Provide the (x, y) coordinate of the cell's center where the given text is located.  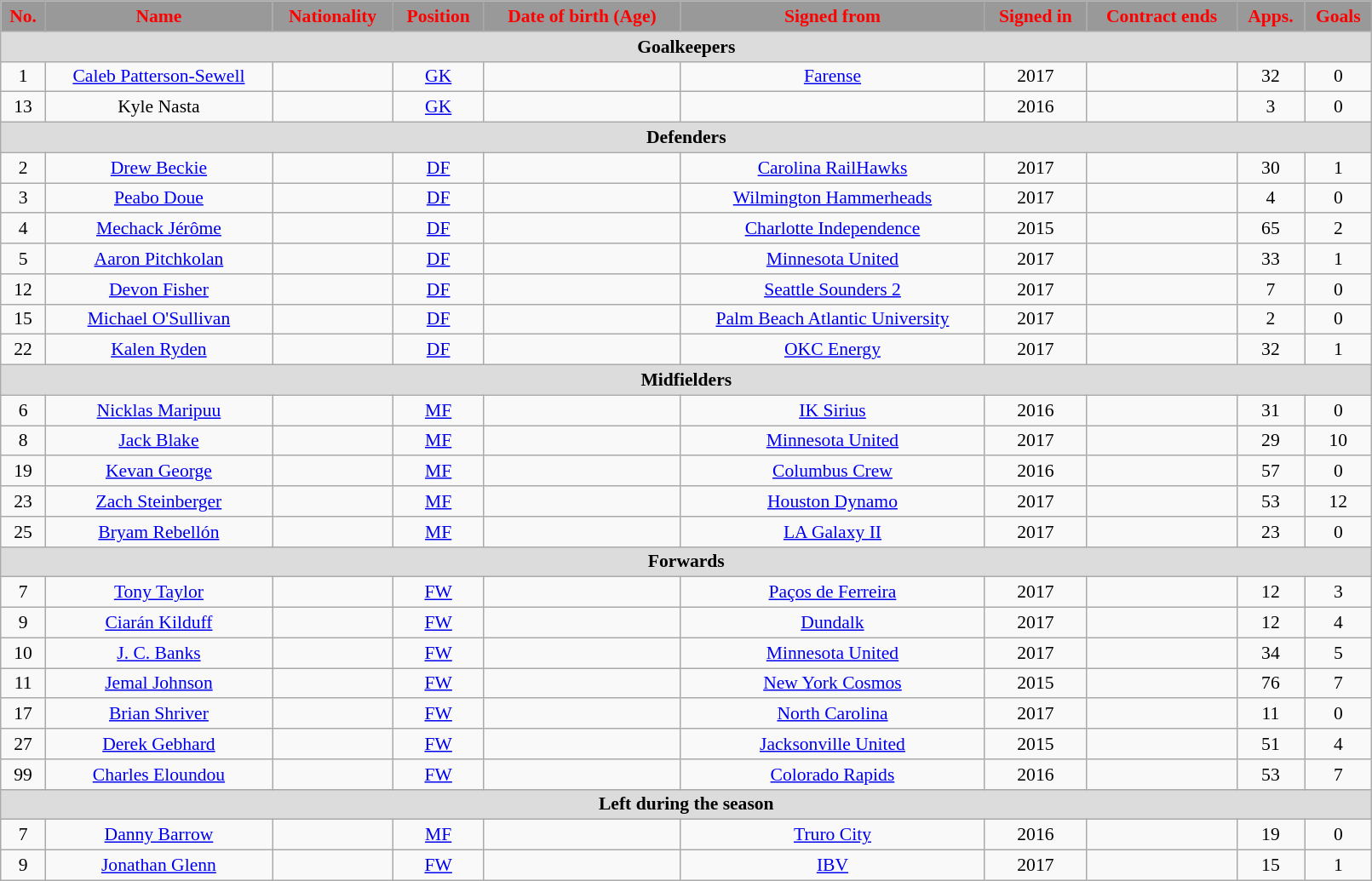
Defenders (686, 138)
31 (1271, 410)
Position (439, 16)
Forwards (686, 562)
8 (24, 441)
Nicklas Maripuu (158, 410)
Kalen Ryden (158, 350)
6 (24, 410)
Bryam Rebellón (158, 532)
Jemal Johnson (158, 684)
Jack Blake (158, 441)
Michael O'Sullivan (158, 319)
Mechack Jérôme (158, 229)
Dundalk (832, 623)
Charlotte Independence (832, 229)
Ciarán Kilduff (158, 623)
Zach Steinberger (158, 501)
Tony Taylor (158, 592)
Colorado Rapids (832, 775)
29 (1271, 441)
Signed in (1036, 16)
Contract ends (1162, 16)
Goals (1339, 16)
51 (1271, 744)
No. (24, 16)
27 (24, 744)
Brian Shriver (158, 714)
Columbus Crew (832, 472)
Caleb Patterson-Sewell (158, 77)
Danny Barrow (158, 835)
Palm Beach Atlantic University (832, 319)
Peabo Doue (158, 198)
LA Galaxy II (832, 532)
Carolina RailHawks (832, 168)
33 (1271, 259)
Devon Fisher (158, 289)
Derek Gebhard (158, 744)
OKC Energy (832, 350)
65 (1271, 229)
Nationality (333, 16)
Kyle Nasta (158, 107)
J. C. Banks (158, 653)
76 (1271, 684)
Wilmington Hammerheads (832, 198)
Signed from (832, 16)
IBV (832, 866)
Drew Beckie (158, 168)
Midfielders (686, 380)
25 (24, 532)
North Carolina (832, 714)
New York Cosmos (832, 684)
Name (158, 16)
Left during the season (686, 804)
17 (24, 714)
Charles Eloundou (158, 775)
Date of birth (Age) (583, 16)
13 (24, 107)
IK Sirius (832, 410)
Farense (832, 77)
Kevan George (158, 472)
Houston Dynamo (832, 501)
22 (24, 350)
Paços de Ferreira (832, 592)
99 (24, 775)
34 (1271, 653)
Seattle Sounders 2 (832, 289)
57 (1271, 472)
Aaron Pitchkolan (158, 259)
30 (1271, 168)
Jacksonville United (832, 744)
Jonathan Glenn (158, 866)
Truro City (832, 835)
Apps. (1271, 16)
Goalkeepers (686, 47)
